From the cell containing the given text, extract its center point as [x, y] coordinate. 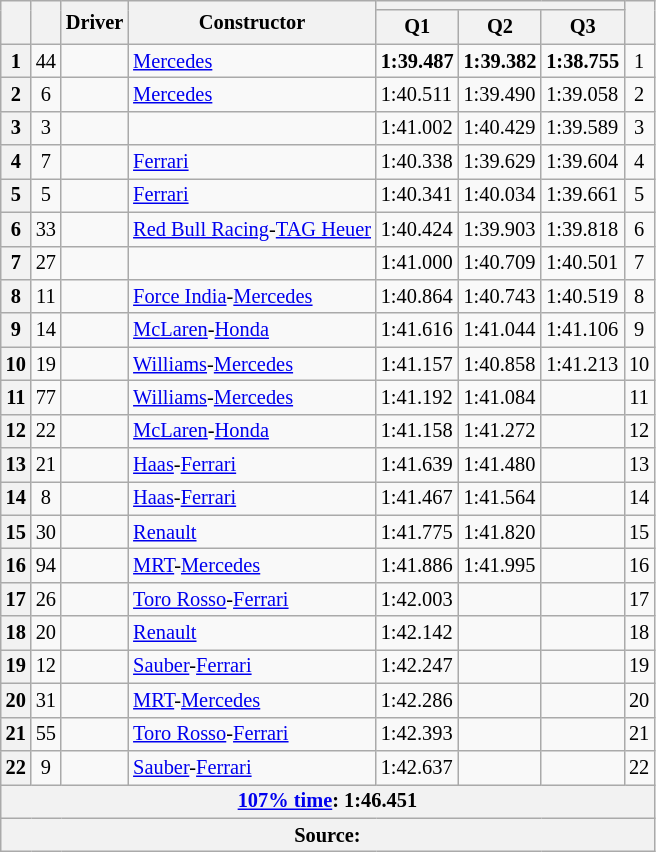
1:41.616 [418, 330]
44 [46, 61]
Q3 [582, 27]
1:42.637 [418, 767]
1:40.519 [582, 296]
1:41.158 [418, 431]
1:41.106 [582, 330]
1:41.192 [418, 397]
1:40.424 [418, 229]
1:41.000 [418, 263]
Red Bull Racing-TAG Heuer [252, 229]
31 [46, 700]
1:42.393 [418, 734]
1:39.629 [500, 162]
1:40.034 [500, 195]
55 [46, 734]
Q1 [418, 27]
1:39.490 [500, 94]
1:39.487 [418, 61]
1:40.501 [582, 263]
1:39.903 [500, 229]
1:41.467 [418, 498]
30 [46, 532]
1:41.213 [582, 364]
1:42.142 [418, 633]
1:41.157 [418, 364]
1:40.858 [500, 364]
1:40.743 [500, 296]
1:41.044 [500, 330]
77 [46, 397]
1:40.511 [418, 94]
1:40.341 [418, 195]
1:39.661 [582, 195]
Source: [328, 835]
1:41.564 [500, 498]
1:41.820 [500, 532]
1:41.995 [500, 565]
1:41.639 [418, 465]
26 [46, 599]
1:42.003 [418, 599]
Constructor [252, 22]
Force India-Mercedes [252, 296]
1:41.084 [500, 397]
1:41.886 [418, 565]
107% time: 1:46.451 [328, 801]
1:41.272 [500, 431]
1:40.429 [500, 128]
1:40.338 [418, 162]
1:39.818 [582, 229]
1:41.002 [418, 128]
1:39.058 [582, 94]
1:40.864 [418, 296]
Driver [94, 22]
1:41.480 [500, 465]
1:38.755 [582, 61]
1:42.247 [418, 666]
1:39.382 [500, 61]
Q2 [500, 27]
94 [46, 565]
1:39.589 [582, 128]
1:39.604 [582, 162]
1:41.775 [418, 532]
1:42.286 [418, 700]
33 [46, 229]
1:40.709 [500, 263]
27 [46, 263]
